Return the (x, y) coordinate for the center point of the cell that contains the specified text.  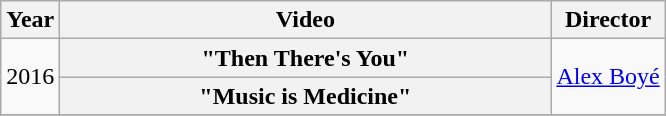
Year (30, 20)
"Music is Medicine" (306, 96)
2016 (30, 77)
Alex Boyé (608, 77)
Director (608, 20)
Video (306, 20)
"Then There's You" (306, 58)
